Extract the [X, Y] coordinate from the center of the cell holding the provided text.  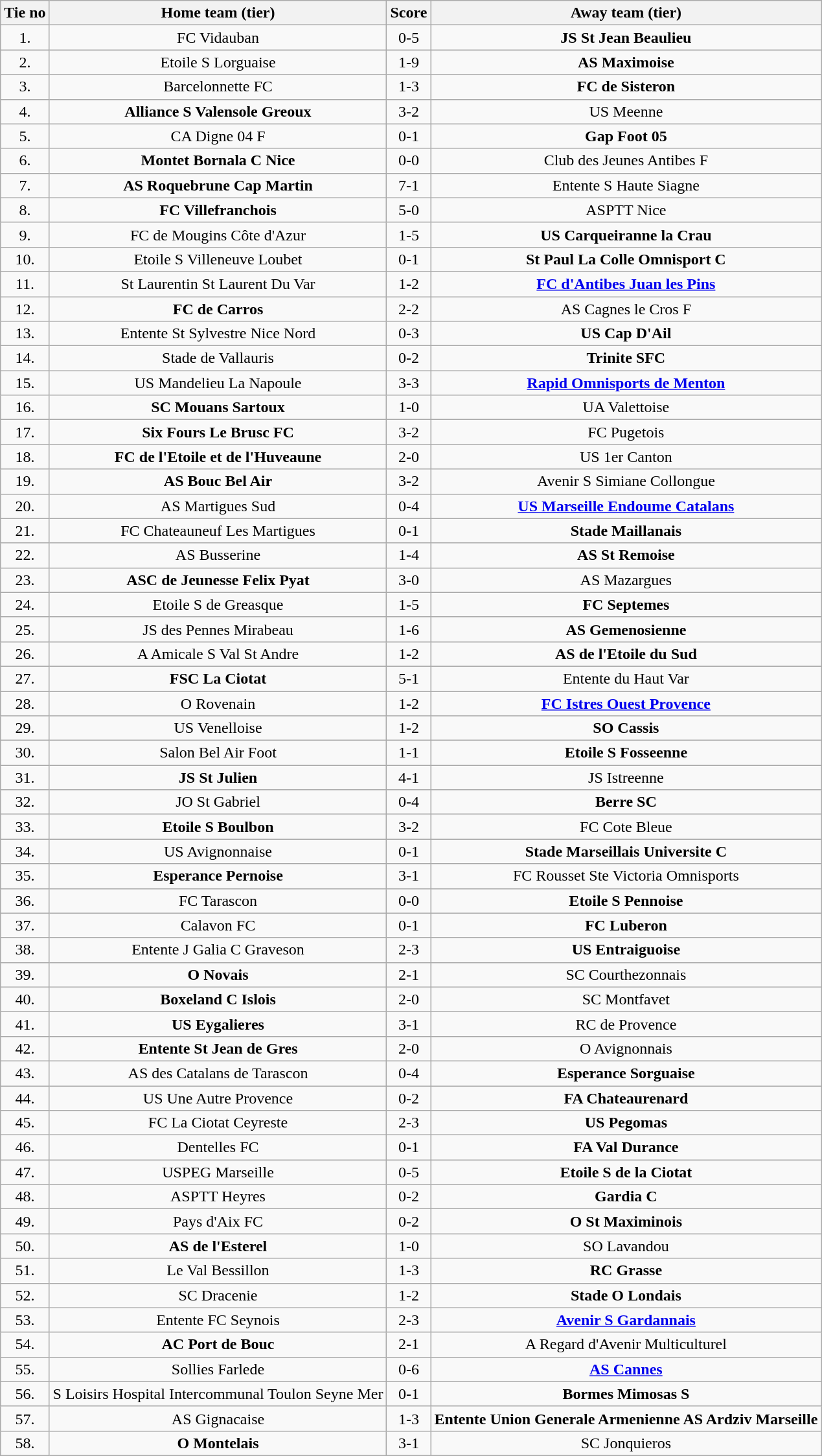
AS Bouc Bel Air [218, 481]
FC de Carros [218, 309]
15. [25, 383]
JS St Jean Beaulieu [626, 38]
SC Mouans Sartoux [218, 408]
Montet Bornala C Nice [218, 161]
Entente du Haut Var [626, 678]
AS St Remoise [626, 555]
AS Maximoise [626, 62]
SC Montfavet [626, 999]
RC Grasse [626, 1271]
FC Pugetois [626, 432]
49. [25, 1221]
20. [25, 506]
US Mandelieu La Napoule [218, 383]
16. [25, 408]
US Venelloise [218, 728]
Calavon FC [218, 925]
FC de Sisteron [626, 87]
FC Septemes [626, 605]
4-1 [409, 778]
O Avignonnais [626, 1048]
US Avignonnaise [218, 851]
AS Roquebrune Cap Martin [218, 185]
23. [25, 580]
AS Gignacaise [218, 1418]
UA Valettoise [626, 408]
US Eygalieres [218, 1024]
Stade O Londais [626, 1295]
Gardia C [626, 1197]
Gap Foot 05 [626, 136]
5-1 [409, 678]
AS Mazargues [626, 580]
SC Courthezonnais [626, 975]
AC Port de Bouc [218, 1345]
Six Fours Le Brusc FC [218, 432]
Le Val Bessillon [218, 1271]
Etoile S Fosseenne [626, 753]
36. [25, 901]
25. [25, 629]
2. [25, 62]
Stade de Vallauris [218, 358]
0-3 [409, 334]
ASPTT Nice [626, 210]
Entente S Haute Siagne [626, 185]
5-0 [409, 210]
Home team (tier) [218, 13]
FC Istres Ouest Provence [626, 703]
10. [25, 259]
26. [25, 654]
37. [25, 925]
Score [409, 13]
FC Villefranchois [218, 210]
FC Cote Bleue [626, 827]
7-1 [409, 185]
28. [25, 703]
JS Istreenne [626, 778]
US Meenne [626, 111]
US Entraiguoise [626, 950]
ASC de Jeunesse Felix Pyat [218, 580]
17. [25, 432]
45. [25, 1123]
29. [25, 728]
Trinite SFC [626, 358]
AS de l'Etoile du Sud [626, 654]
US Cap D'Ail [626, 334]
Barcelonnette FC [218, 87]
Etoile S de Greasque [218, 605]
O Montelais [218, 1443]
SO Cassis [626, 728]
56. [25, 1394]
SC Dracenie [218, 1295]
S Loisirs Hospital Intercommunal Toulon Seyne Mer [218, 1394]
FSC La Ciotat [218, 678]
1. [25, 38]
FC Tarascon [218, 901]
43. [25, 1073]
1-6 [409, 629]
FC Vidauban [218, 38]
FA Chateaurenard [626, 1098]
Etoile S Lorguaise [218, 62]
48. [25, 1197]
Entente Union Generale Armenienne AS Ardziv Marseille [626, 1418]
Bormes Mimosas S [626, 1394]
3-0 [409, 580]
Avenir S Simiane Collongue [626, 481]
FC de l'Etoile et de l'Huveaune [218, 457]
55. [25, 1369]
Etoile S Villeneuve Loubet [218, 259]
5. [25, 136]
24. [25, 605]
US Pegomas [626, 1123]
Entente St Sylvestre Nice Nord [218, 334]
53. [25, 1320]
33. [25, 827]
SO Lavandou [626, 1246]
O Novais [218, 975]
35. [25, 876]
Etoile S Boulbon [218, 827]
FC La Ciotat Ceyreste [218, 1123]
44. [25, 1098]
3. [25, 87]
0-6 [409, 1369]
Stade Maillanais [626, 531]
FC Chateauneuf Les Martigues [218, 531]
32. [25, 802]
9. [25, 235]
41. [25, 1024]
RC de Provence [626, 1024]
21. [25, 531]
2-2 [409, 309]
7. [25, 185]
Etoile S Pennoise [626, 901]
CA Digne 04 F [218, 136]
12. [25, 309]
27. [25, 678]
Stade Marseillais Universite C [626, 851]
39. [25, 975]
Tie no [25, 13]
Avenir S Gardannais [626, 1320]
31. [25, 778]
St Laurentin St Laurent Du Var [218, 284]
Club des Jeunes Antibes F [626, 161]
A Regard d'Avenir Multiculturel [626, 1345]
AS des Catalans de Tarascon [218, 1073]
JS St Julien [218, 778]
Away team (tier) [626, 13]
50. [25, 1246]
30. [25, 753]
13. [25, 334]
O Rovenain [218, 703]
AS Cagnes le Cros F [626, 309]
US 1er Canton [626, 457]
22. [25, 555]
ASPTT Heyres [218, 1197]
SC Jonquieros [626, 1443]
3-3 [409, 383]
Esperance Pernoise [218, 876]
19. [25, 481]
Pays d'Aix FC [218, 1221]
34. [25, 851]
4. [25, 111]
AS Busserine [218, 555]
Boxeland C Islois [218, 999]
Entente FC Seynois [218, 1320]
Sollies Farlede [218, 1369]
Salon Bel Air Foot [218, 753]
JO St Gabriel [218, 802]
AS Martigues Sud [218, 506]
Entente St Jean de Gres [218, 1048]
52. [25, 1295]
USPEG Marseille [218, 1172]
Esperance Sorguaise [626, 1073]
Rapid Omnisports de Menton [626, 383]
US Une Autre Provence [218, 1098]
St Paul La Colle Omnisport C [626, 259]
47. [25, 1172]
18. [25, 457]
6. [25, 161]
FC d'Antibes Juan les Pins [626, 284]
40. [25, 999]
38. [25, 950]
51. [25, 1271]
FC Rousset Ste Victoria Omnisports [626, 876]
Entente J Galia C Graveson [218, 950]
JS des Pennes Mirabeau [218, 629]
O St Maximinois [626, 1221]
1-1 [409, 753]
AS Gemenosienne [626, 629]
11. [25, 284]
AS Cannes [626, 1369]
54. [25, 1345]
14. [25, 358]
Alliance S Valensole Greoux [218, 111]
Berre SC [626, 802]
US Carqueiranne la Crau [626, 235]
FA Val Durance [626, 1148]
8. [25, 210]
A Amicale S Val St Andre [218, 654]
1-9 [409, 62]
FC de Mougins Côte d'Azur [218, 235]
46. [25, 1148]
FC Luberon [626, 925]
US Marseille Endoume Catalans [626, 506]
AS de l'Esterel [218, 1246]
1-4 [409, 555]
Dentelles FC [218, 1148]
42. [25, 1048]
58. [25, 1443]
Etoile S de la Ciotat [626, 1172]
57. [25, 1418]
